Provide the [X, Y] coordinate of the cell's center where the given text is located.  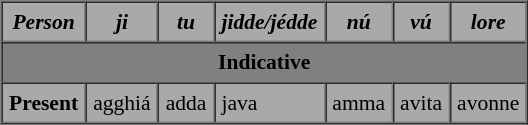
java [270, 102]
tu [186, 22]
Present [44, 102]
avonne [488, 102]
nú [359, 22]
avita [422, 102]
amma [359, 102]
Person [44, 22]
vú [422, 22]
ji [122, 22]
jidde/jédde [270, 22]
adda [186, 102]
Indicative [264, 62]
agghiá [122, 102]
lore [488, 22]
